Output the (x, y) coordinate of the center of the cell containing the given text.  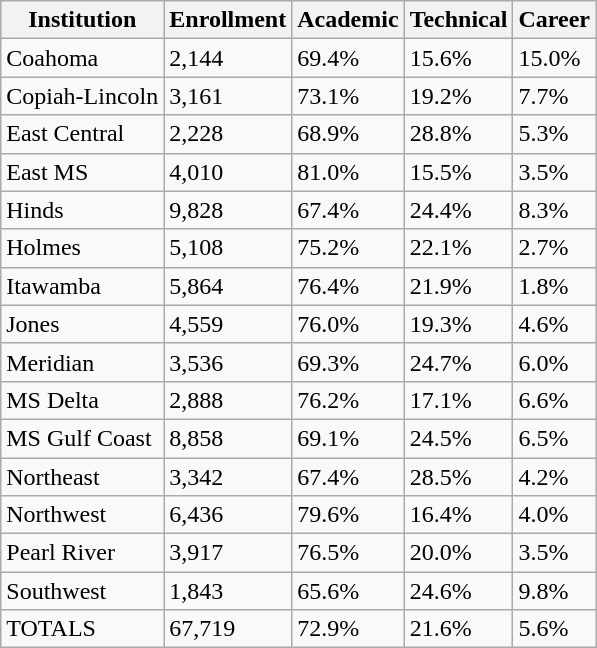
1.8% (554, 286)
69.4% (348, 58)
Pearl River (82, 553)
65.6% (348, 591)
3,917 (228, 553)
15.0% (554, 58)
Institution (82, 20)
5,108 (228, 248)
Academic (348, 20)
4,559 (228, 324)
Copiah-Lincoln (82, 96)
24.4% (458, 210)
19.3% (458, 324)
Southwest (82, 591)
24.6% (458, 591)
East Central (82, 134)
17.1% (458, 400)
8.3% (554, 210)
19.2% (458, 96)
67,719 (228, 629)
Career (554, 20)
76.2% (348, 400)
69.1% (348, 438)
4.6% (554, 324)
3,536 (228, 362)
20.0% (458, 553)
4,010 (228, 172)
Meridian (82, 362)
28.8% (458, 134)
9,828 (228, 210)
76.0% (348, 324)
21.6% (458, 629)
MS Gulf Coast (82, 438)
3,161 (228, 96)
2.7% (554, 248)
5.3% (554, 134)
69.3% (348, 362)
9.8% (554, 591)
21.9% (458, 286)
15.6% (458, 58)
East MS (82, 172)
7.7% (554, 96)
6.6% (554, 400)
16.4% (458, 515)
68.9% (348, 134)
Northeast (82, 477)
Jones (82, 324)
5,864 (228, 286)
24.5% (458, 438)
76.5% (348, 553)
24.7% (458, 362)
76.4% (348, 286)
3,342 (228, 477)
2,228 (228, 134)
Enrollment (228, 20)
Holmes (82, 248)
15.5% (458, 172)
2,144 (228, 58)
1,843 (228, 591)
72.9% (348, 629)
28.5% (458, 477)
8,858 (228, 438)
MS Delta (82, 400)
2,888 (228, 400)
6.5% (554, 438)
4.2% (554, 477)
TOTALS (82, 629)
Technical (458, 20)
6.0% (554, 362)
75.2% (348, 248)
Northwest (82, 515)
Coahoma (82, 58)
81.0% (348, 172)
Hinds (82, 210)
5.6% (554, 629)
79.6% (348, 515)
Itawamba (82, 286)
22.1% (458, 248)
6,436 (228, 515)
73.1% (348, 96)
4.0% (554, 515)
